Identify which cell holds the provided text, then report its (X, Y) central coordinate. 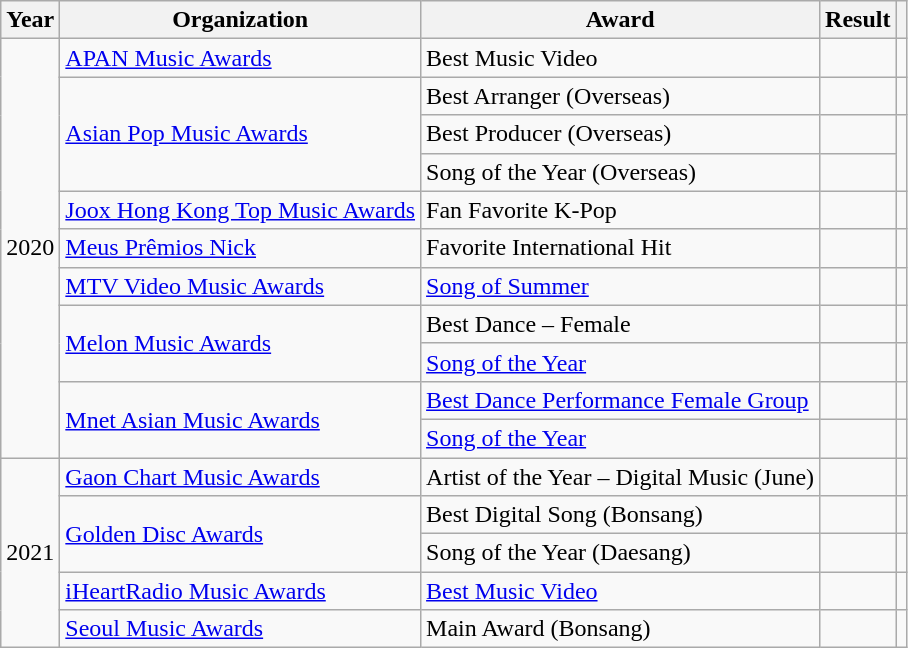
Organization (240, 20)
Main Award (Bonsang) (620, 629)
Melon Music Awards (240, 343)
iHeartRadio Music Awards (240, 591)
Joox Hong Kong Top Music Awards (240, 210)
Song of Summer (620, 286)
Song of the Year (Overseas) (620, 172)
Best Producer (Overseas) (620, 134)
MTV Video Music Awards (240, 286)
Favorite International Hit (620, 248)
Award (620, 20)
Best Digital Song (Bonsang) (620, 515)
Result (858, 20)
APAN Music Awards (240, 58)
Song of the Year (Daesang) (620, 553)
Year (30, 20)
Seoul Music Awards (240, 629)
Meus Prêmios Nick (240, 248)
Best Arranger (Overseas) (620, 96)
Artist of the Year – Digital Music (June) (620, 477)
Golden Disc Awards (240, 534)
Gaon Chart Music Awards (240, 477)
Mnet Asian Music Awards (240, 419)
2021 (30, 553)
Best Dance Performance Female Group (620, 400)
Fan Favorite K-Pop (620, 210)
2020 (30, 248)
Asian Pop Music Awards (240, 134)
Best Dance – Female (620, 324)
